Find where the given text appears and provide that cell's center as [X, Y] coordinate. 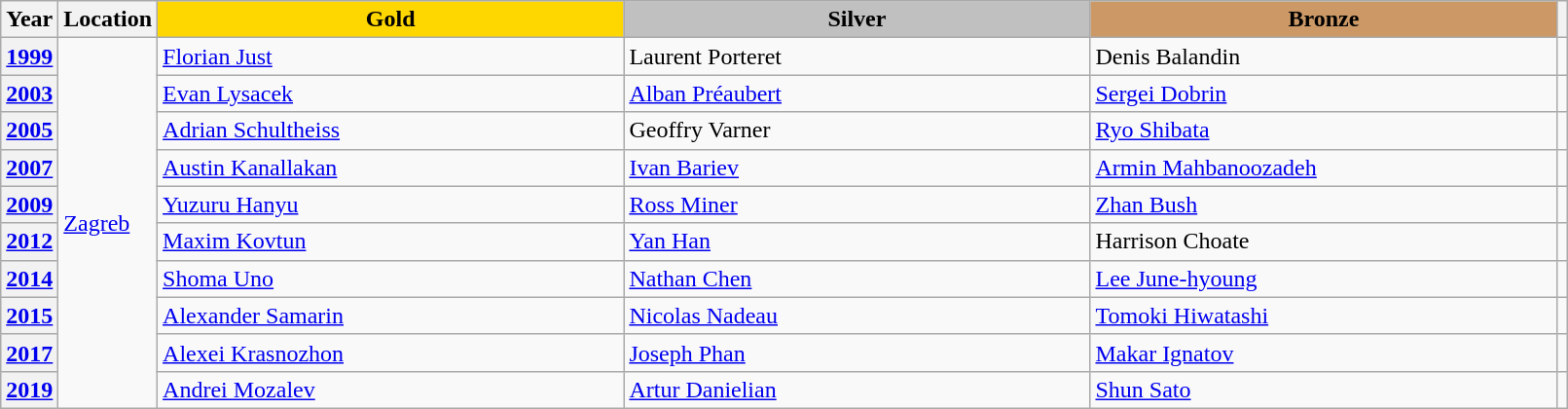
Artur Danielian [857, 390]
2014 [29, 279]
Tomoki Hiwatashi [1324, 316]
Makar Ignatov [1324, 353]
1999 [29, 56]
2017 [29, 353]
Florian Just [391, 56]
Harrison Choate [1324, 242]
Joseph Phan [857, 353]
Year [29, 19]
Alexander Samarin [391, 316]
Andrei Mozalev [391, 390]
Evan Lysacek [391, 93]
Adrian Schultheiss [391, 130]
Ivan Bariev [857, 167]
Austin Kanallakan [391, 167]
Nicolas Nadeau [857, 316]
2012 [29, 242]
Zhan Bush [1324, 204]
2003 [29, 93]
Maxim Kovtun [391, 242]
Nathan Chen [857, 279]
Alexei Krasnozhon [391, 353]
Shun Sato [1324, 390]
Silver [857, 19]
Denis Balandin [1324, 56]
Shoma Uno [391, 279]
2007 [29, 167]
2019 [29, 390]
Armin Mahbanoozadeh [1324, 167]
2015 [29, 316]
Laurent Porteret [857, 56]
Location [108, 19]
Zagreb [108, 224]
Bronze [1324, 19]
Geoffry Varner [857, 130]
Yan Han [857, 242]
2005 [29, 130]
Sergei Dobrin [1324, 93]
Lee June-hyoung [1324, 279]
Gold [391, 19]
Yuzuru Hanyu [391, 204]
Alban Préaubert [857, 93]
2009 [29, 204]
Ross Miner [857, 204]
Ryo Shibata [1324, 130]
